Scan for the cell matching the given text and deliver its [x, y] coordinate at center. 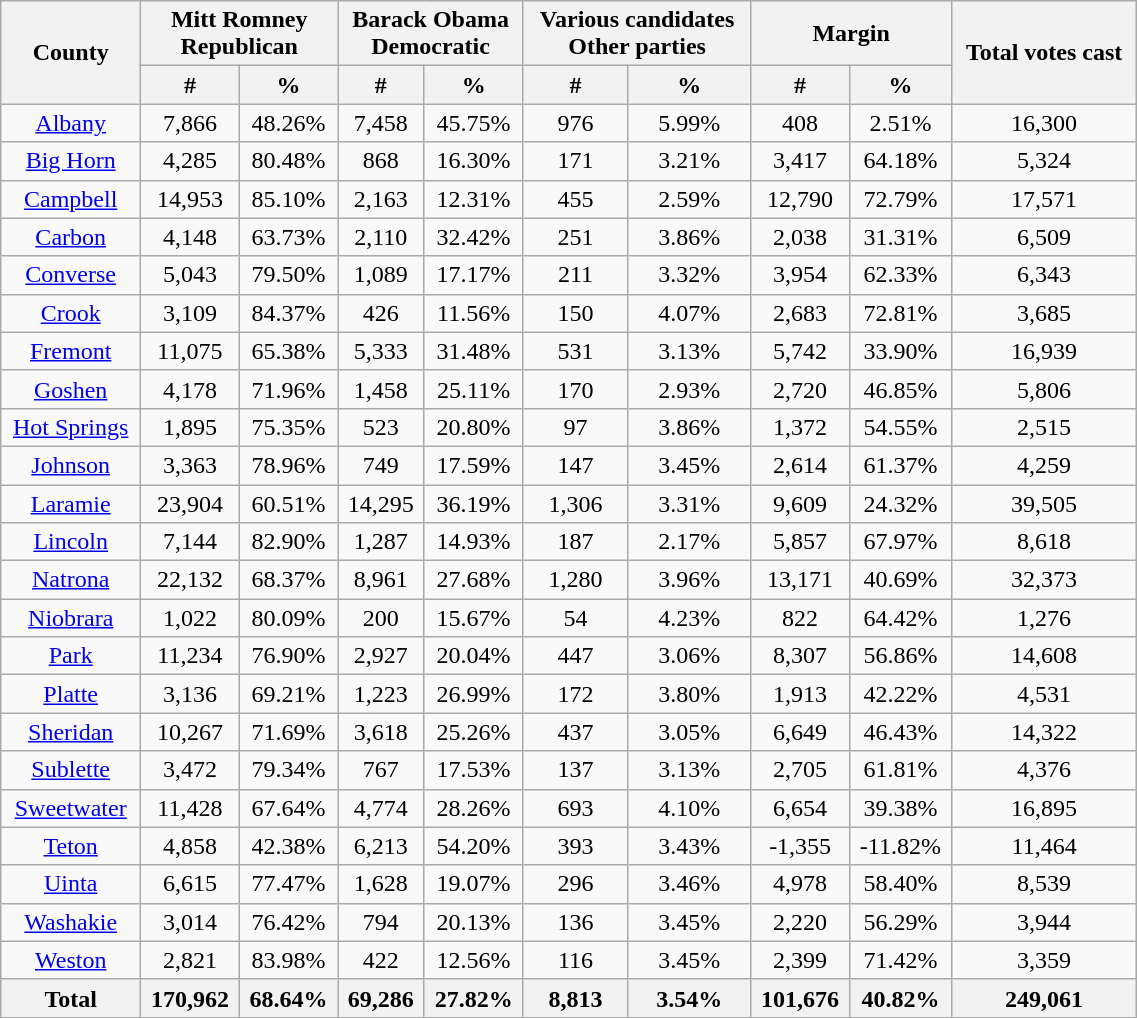
187 [575, 542]
455 [575, 199]
42.22% [900, 694]
6,649 [800, 732]
171 [575, 161]
Mitt RomneyRepublican [240, 34]
4,178 [190, 389]
12.56% [474, 960]
64.18% [900, 161]
14,953 [190, 199]
75.35% [288, 427]
437 [575, 732]
6,654 [800, 808]
12.31% [474, 199]
71.96% [288, 389]
48.26% [288, 123]
6,509 [1044, 237]
296 [575, 884]
2.17% [688, 542]
2,821 [190, 960]
3,685 [1044, 313]
11,464 [1044, 846]
12,790 [800, 199]
767 [381, 770]
10,267 [190, 732]
5,043 [190, 275]
15.67% [474, 618]
7,144 [190, 542]
20.80% [474, 427]
3.54% [688, 998]
22,132 [190, 580]
116 [575, 960]
1,913 [800, 694]
3.46% [688, 884]
Total votes cast [1044, 52]
136 [575, 922]
3,954 [800, 275]
25.11% [474, 389]
211 [575, 275]
40.82% [900, 998]
3.80% [688, 694]
3,359 [1044, 960]
2.59% [688, 199]
40.69% [900, 580]
5,742 [800, 351]
3,014 [190, 922]
1,280 [575, 580]
68.37% [288, 580]
76.42% [288, 922]
4.07% [688, 313]
5,324 [1044, 161]
2,110 [381, 237]
170,962 [190, 998]
693 [575, 808]
71.42% [900, 960]
8,307 [800, 656]
531 [575, 351]
3,363 [190, 465]
1,372 [800, 427]
Goshen [71, 389]
2,399 [800, 960]
976 [575, 123]
2,220 [800, 922]
4.10% [688, 808]
69,286 [381, 998]
Margin [852, 34]
1,306 [575, 503]
1,458 [381, 389]
Campbell [71, 199]
61.37% [900, 465]
523 [381, 427]
45.75% [474, 123]
Total [71, 998]
Laramie [71, 503]
56.86% [900, 656]
80.09% [288, 618]
Uinta [71, 884]
17.59% [474, 465]
84.37% [288, 313]
25.26% [474, 732]
69.21% [288, 694]
3,618 [381, 732]
4,285 [190, 161]
36.19% [474, 503]
Albany [71, 123]
77.47% [288, 884]
5.99% [688, 123]
147 [575, 465]
24.32% [900, 503]
3.05% [688, 732]
80.48% [288, 161]
1,223 [381, 694]
61.81% [900, 770]
1,628 [381, 884]
2,515 [1044, 427]
2.93% [688, 389]
426 [381, 313]
2,614 [800, 465]
97 [575, 427]
7,866 [190, 123]
54.55% [900, 427]
8,618 [1044, 542]
11,428 [190, 808]
447 [575, 656]
County [71, 52]
11,075 [190, 351]
-1,355 [800, 846]
Platte [71, 694]
46.85% [900, 389]
Various candidatesOther parties [636, 34]
200 [381, 618]
Sublette [71, 770]
64.42% [900, 618]
408 [800, 123]
79.34% [288, 770]
14,295 [381, 503]
Big Horn [71, 161]
3,136 [190, 694]
13,171 [800, 580]
1,895 [190, 427]
31.31% [900, 237]
4.23% [688, 618]
16,895 [1044, 808]
2,038 [800, 237]
3.96% [688, 580]
6,615 [190, 884]
68.64% [288, 998]
85.10% [288, 199]
31.48% [474, 351]
11,234 [190, 656]
Natrona [71, 580]
1,089 [381, 275]
67.97% [900, 542]
794 [381, 922]
251 [575, 237]
749 [381, 465]
4,259 [1044, 465]
101,676 [800, 998]
3,109 [190, 313]
63.73% [288, 237]
3,417 [800, 161]
5,806 [1044, 389]
172 [575, 694]
2,683 [800, 313]
822 [800, 618]
16,300 [1044, 123]
76.90% [288, 656]
1,287 [381, 542]
17,571 [1044, 199]
23,904 [190, 503]
Weston [71, 960]
Sheridan [71, 732]
17.53% [474, 770]
39.38% [900, 808]
54.20% [474, 846]
4,376 [1044, 770]
72.81% [900, 313]
2,927 [381, 656]
4,531 [1044, 694]
1,276 [1044, 618]
8,539 [1044, 884]
14,608 [1044, 656]
3,472 [190, 770]
4,774 [381, 808]
3.32% [688, 275]
2,163 [381, 199]
2,705 [800, 770]
58.40% [900, 884]
4,858 [190, 846]
6,213 [381, 846]
42.38% [288, 846]
32.42% [474, 237]
170 [575, 389]
14.93% [474, 542]
28.26% [474, 808]
79.50% [288, 275]
Niobrara [71, 618]
150 [575, 313]
Lincoln [71, 542]
71.69% [288, 732]
3.21% [688, 161]
2.51% [900, 123]
Park [71, 656]
Teton [71, 846]
67.64% [288, 808]
Hot Springs [71, 427]
20.13% [474, 922]
2,720 [800, 389]
8,813 [575, 998]
27.82% [474, 998]
82.90% [288, 542]
56.29% [900, 922]
33.90% [900, 351]
Crook [71, 313]
62.33% [900, 275]
Fremont [71, 351]
26.99% [474, 694]
39,505 [1044, 503]
46.43% [900, 732]
Johnson [71, 465]
868 [381, 161]
9,609 [800, 503]
1,022 [190, 618]
32,373 [1044, 580]
Barack ObamaDemocratic [431, 34]
Sweetwater [71, 808]
27.68% [474, 580]
7,458 [381, 123]
4,978 [800, 884]
5,857 [800, 542]
19.07% [474, 884]
83.98% [288, 960]
137 [575, 770]
4,148 [190, 237]
60.51% [288, 503]
-11.82% [900, 846]
20.04% [474, 656]
5,333 [381, 351]
16.30% [474, 161]
6,343 [1044, 275]
65.38% [288, 351]
3,944 [1044, 922]
8,961 [381, 580]
16,939 [1044, 351]
422 [381, 960]
393 [575, 846]
3.31% [688, 503]
249,061 [1044, 998]
Carbon [71, 237]
14,322 [1044, 732]
72.79% [900, 199]
Washakie [71, 922]
3.43% [688, 846]
17.17% [474, 275]
54 [575, 618]
Converse [71, 275]
3.06% [688, 656]
11.56% [474, 313]
78.96% [288, 465]
